Determine the (X, Y) coordinate at the center of the cell enclosing the given text.  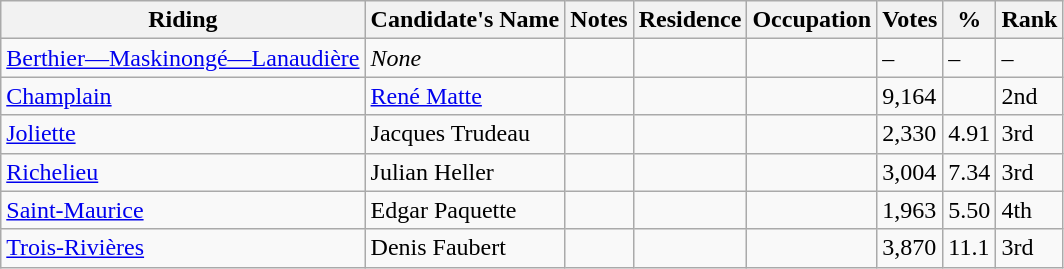
4.91 (970, 134)
Joliette (183, 134)
Occupation (812, 20)
Trois-Rivières (183, 248)
Residence (690, 20)
Candidate's Name (465, 20)
Saint-Maurice (183, 210)
Jacques Trudeau (465, 134)
9,164 (910, 96)
Richelieu (183, 172)
Rank (1030, 20)
2,330 (910, 134)
Julian Heller (465, 172)
Riding (183, 20)
4th (1030, 210)
Berthier—Maskinongé—Lanaudière (183, 58)
2nd (1030, 96)
1,963 (910, 210)
Champlain (183, 96)
None (465, 58)
Edgar Paquette (465, 210)
René Matte (465, 96)
5.50 (970, 210)
3,870 (910, 248)
Denis Faubert (465, 248)
3,004 (910, 172)
11.1 (970, 248)
% (970, 20)
7.34 (970, 172)
Notes (599, 20)
Votes (910, 20)
